Locate the cell with the specified text and output its [x, y] center coordinate. 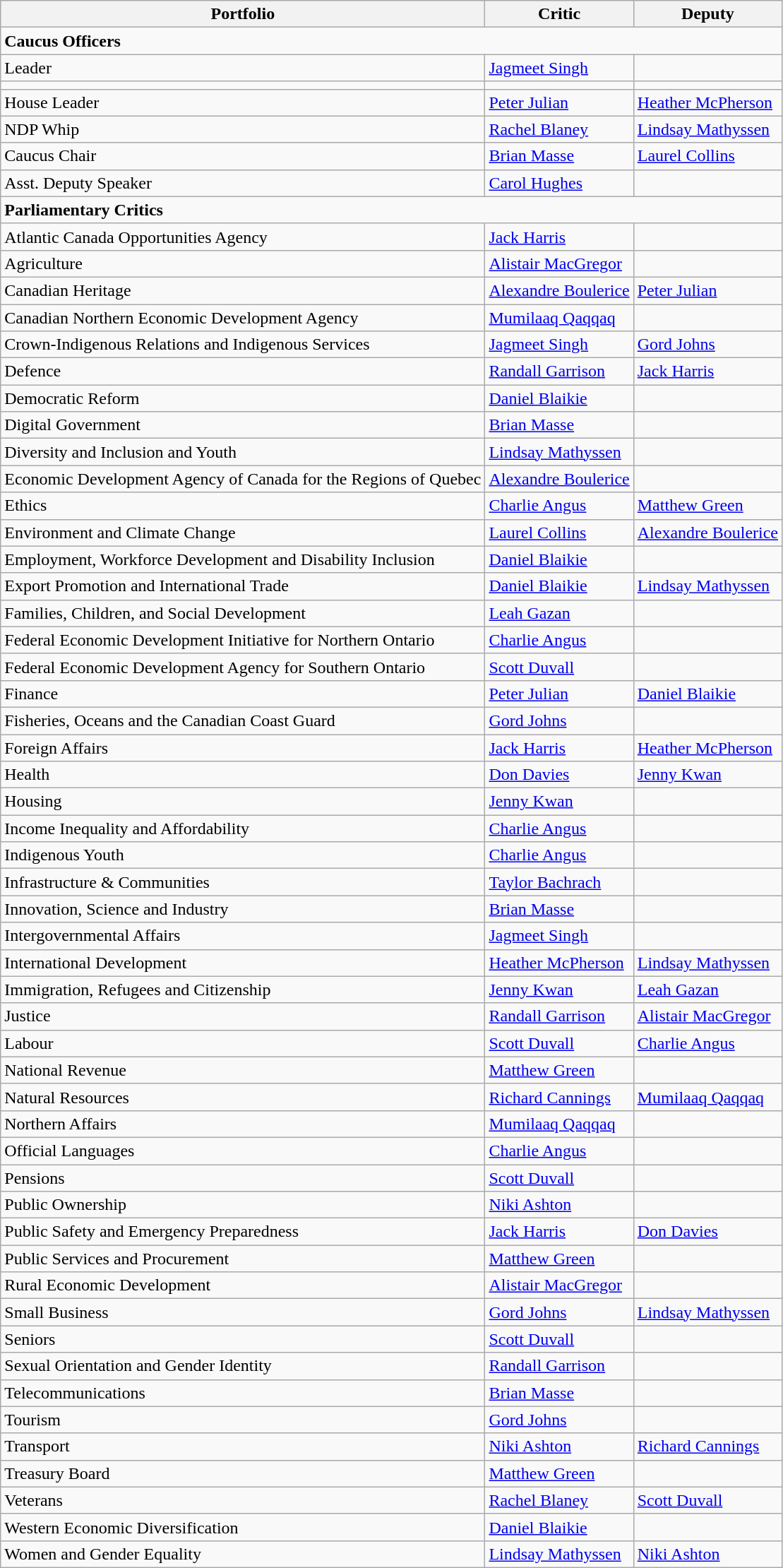
Seniors [243, 1339]
Ethics [243, 506]
Natural Resources [243, 1097]
Critic [559, 14]
Income Inequality and Affordability [243, 828]
Digital Government [243, 425]
International Development [243, 963]
Foreign Affairs [243, 748]
Public Services and Procurement [243, 1259]
Rural Economic Development [243, 1285]
Portfolio [243, 14]
Caucus Chair [243, 156]
Environment and Climate Change [243, 533]
Families, Children, and Social Development [243, 613]
Federal Economic Development Initiative for Northern Ontario [243, 640]
Agriculture [243, 263]
Taylor Bachrach [559, 882]
Diversity and Inclusion and Youth [243, 452]
Canadian Heritage [243, 290]
Women and Gender Equality [243, 1554]
Public Ownership [243, 1205]
Transport [243, 1447]
Official Languages [243, 1151]
Finance [243, 694]
Tourism [243, 1420]
Carol Hughes [559, 183]
Sexual Orientation and Gender Identity [243, 1366]
Treasury Board [243, 1473]
Public Safety and Emergency Preparedness [243, 1232]
Asst. Deputy Speaker [243, 183]
Intergovernmental Affairs [243, 936]
Small Business [243, 1312]
Western Economic Diversification [243, 1527]
Immigration, Refugees and Citizenship [243, 990]
Leader [243, 68]
Crown-Indigenous Relations and Indigenous Services [243, 345]
Deputy [707, 14]
NDP Whip [243, 129]
Employment, Workforce Development and Disability Inclusion [243, 559]
Atlantic Canada Opportunities Agency [243, 237]
Caucus Officers [391, 41]
Labour [243, 1043]
Infrastructure & Communities [243, 882]
Telecommunications [243, 1393]
Justice [243, 1016]
Fisheries, Oceans and the Canadian Coast Guard [243, 720]
Federal Economic Development Agency for Southern Ontario [243, 667]
Veterans [243, 1500]
Parliamentary Critics [391, 210]
Northern Affairs [243, 1124]
Indigenous Youth [243, 855]
Canadian Northern Economic Development Agency [243, 317]
Democratic Reform [243, 398]
Export Promotion and International Trade [243, 586]
Innovation, Science and Industry [243, 909]
Health [243, 775]
Housing [243, 802]
Pensions [243, 1177]
House Leader [243, 102]
Defence [243, 372]
National Revenue [243, 1070]
Economic Development Agency of Canada for the Regions of Quebec [243, 479]
